Provide the [X, Y] coordinate of the cell's center where the given text is located.  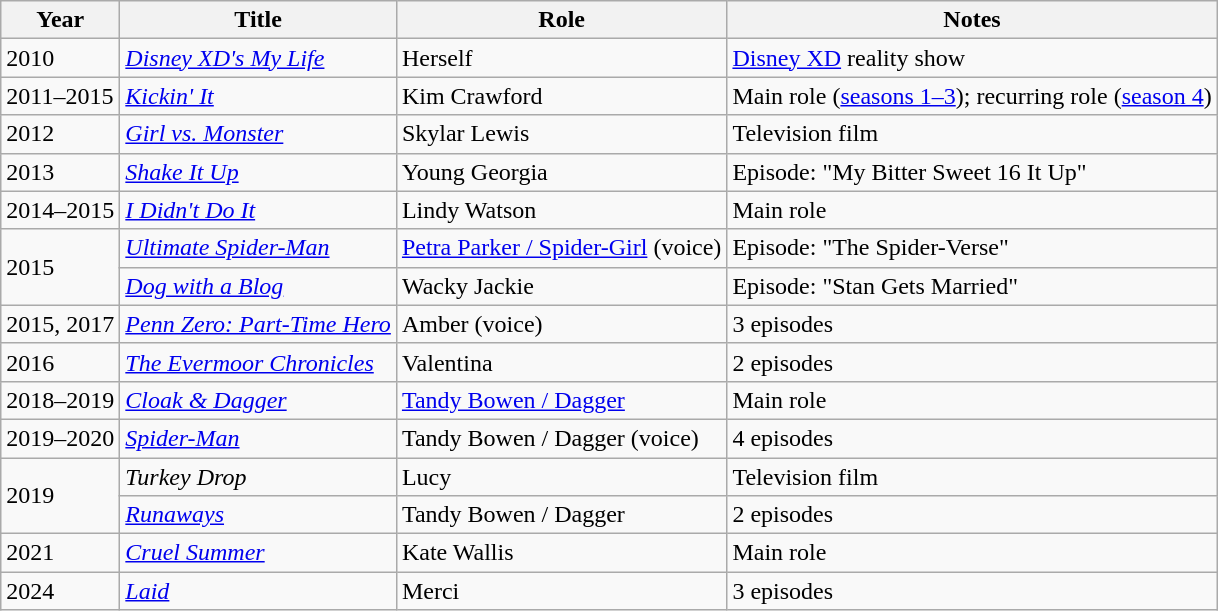
Young Georgia [561, 172]
2019 [60, 496]
Notes [972, 20]
2024 [60, 591]
Spider-Man [258, 438]
Title [258, 20]
2018–2019 [60, 400]
Lucy [561, 477]
Valentina [561, 362]
2014–2015 [60, 210]
Ultimate Spider-Man [258, 248]
Wacky Jackie [561, 286]
2015, 2017 [60, 324]
2021 [60, 553]
Girl vs. Monster [258, 134]
Cruel Summer [258, 553]
Cloak & Dagger [258, 400]
2011–2015 [60, 96]
Dog with a Blog [258, 286]
Amber (voice) [561, 324]
2012 [60, 134]
Kickin' It [258, 96]
Herself [561, 58]
2010 [60, 58]
2016 [60, 362]
Kim Crawford [561, 96]
Merci [561, 591]
I Didn't Do It [258, 210]
4 episodes [972, 438]
Laid [258, 591]
2015 [60, 267]
Skylar Lewis [561, 134]
Role [561, 20]
2013 [60, 172]
Disney XD reality show [972, 58]
Turkey Drop [258, 477]
2019–2020 [60, 438]
Disney XD's My Life [258, 58]
Runaways [258, 515]
Kate Wallis [561, 553]
Penn Zero: Part-Time Hero [258, 324]
Main role (seasons 1–3); recurring role (season 4) [972, 96]
Episode: "The Spider-Verse" [972, 248]
Episode: "Stan Gets Married" [972, 286]
Tandy Bowen / Dagger (voice) [561, 438]
The Evermoor Chronicles [258, 362]
Episode: "My Bitter Sweet 16 It Up" [972, 172]
Lindy Watson [561, 210]
Shake It Up [258, 172]
Year [60, 20]
Petra Parker / Spider-Girl (voice) [561, 248]
